Determine the (X, Y) coordinate at the center of the cell enclosing the given text.  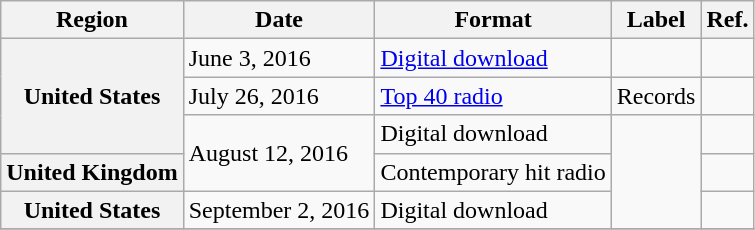
September 2, 2016 (279, 210)
Records (656, 96)
Contemporary hit radio (493, 172)
June 3, 2016 (279, 58)
Format (493, 20)
Date (279, 20)
Ref. (728, 20)
United Kingdom (92, 172)
Region (92, 20)
Top 40 radio (493, 96)
July 26, 2016 (279, 96)
August 12, 2016 (279, 153)
Label (656, 20)
